From the cell containing the given text, extract its center point as (X, Y) coordinate. 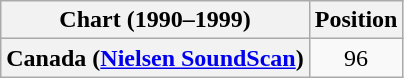
Position (356, 20)
Chart (1990–1999) (155, 20)
96 (356, 58)
Canada (Nielsen SoundScan) (155, 58)
